Scan for the cell matching the given text and deliver its [x, y] coordinate at center. 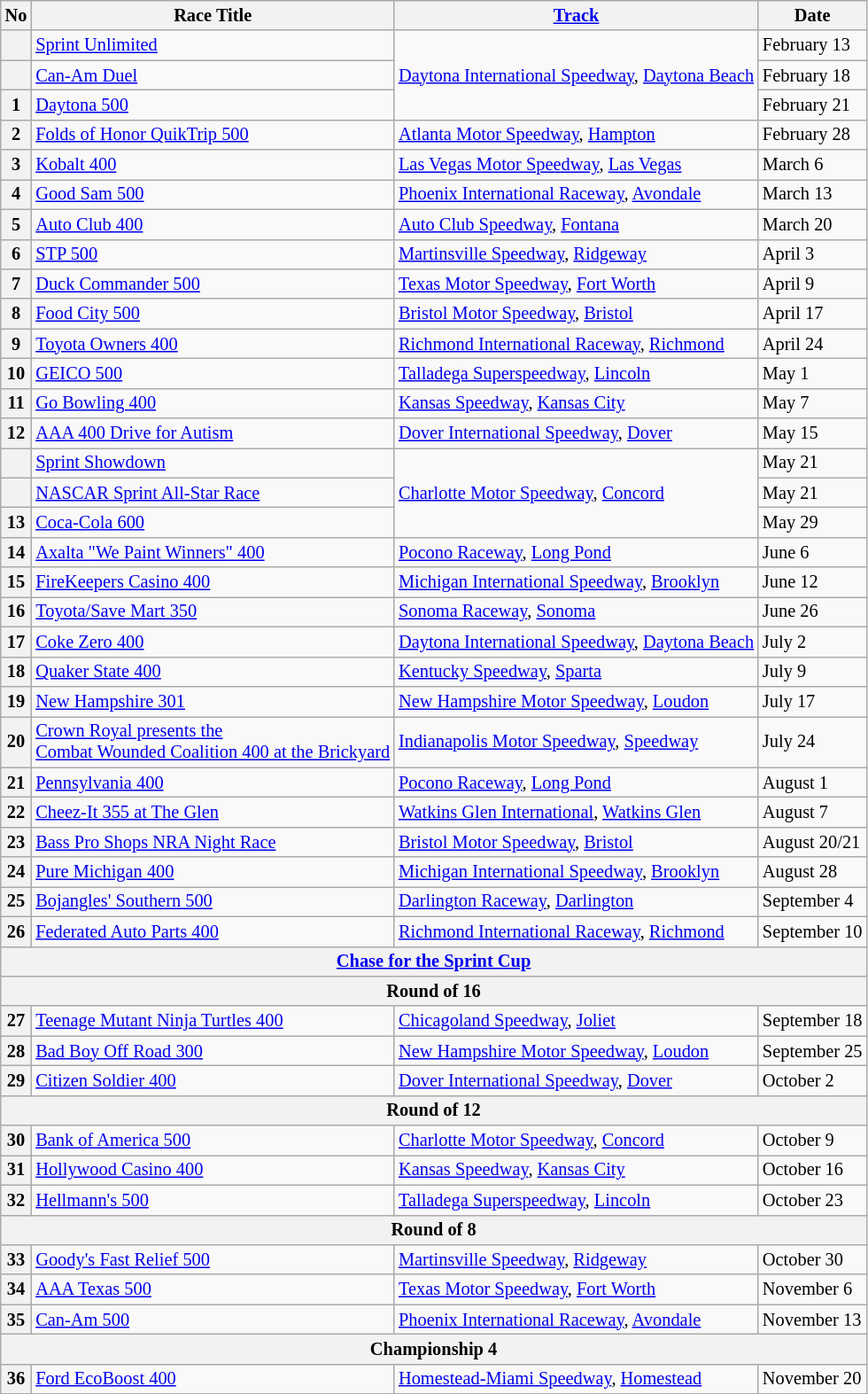
13 [16, 522]
Kentucky Speedway, Sparta [576, 672]
April 9 [812, 284]
Good Sam 500 [213, 194]
Watkins Glen International, Watkins Glen [576, 812]
October 2 [812, 1080]
36 [16, 1379]
Auto Club 400 [213, 224]
June 26 [812, 611]
Pennsylvania 400 [213, 783]
2 [16, 135]
Chase for the Sprint Cup [434, 962]
August 20/21 [812, 842]
April 24 [812, 344]
July 9 [812, 672]
Hellmann's 500 [213, 1200]
Race Title [213, 15]
August 28 [812, 872]
June 12 [812, 582]
Federated Auto Parts 400 [213, 931]
Round of 16 [434, 991]
Round of 8 [434, 1230]
November 13 [812, 1320]
23 [16, 842]
30 [16, 1141]
Crown Royal presents theCombat Wounded Coalition 400 at the Brickyard [213, 742]
NASCAR Sprint All-Star Race [213, 493]
33 [16, 1259]
Homestead-Miami Speedway, Homestead [576, 1379]
32 [16, 1200]
27 [16, 1021]
Teenage Mutant Ninja Turtles 400 [213, 1021]
Sonoma Raceway, Sonoma [576, 611]
Bass Pro Shops NRA Night Race [213, 842]
Championship 4 [434, 1349]
Citizen Soldier 400 [213, 1080]
September 25 [812, 1051]
Sprint Unlimited [213, 45]
No [16, 15]
14 [16, 552]
34 [16, 1289]
Bad Boy Off Road 300 [213, 1051]
FireKeepers Casino 400 [213, 582]
20 [16, 742]
Can-Am 500 [213, 1320]
February 18 [812, 75]
Atlanta Motor Speedway, Hampton [576, 135]
October 23 [812, 1200]
October 30 [812, 1259]
7 [16, 284]
Date [812, 15]
1 [16, 105]
Darlington Raceway, Darlington [576, 901]
Auto Club Speedway, Fontana [576, 224]
May 7 [812, 403]
11 [16, 403]
Round of 12 [434, 1110]
12 [16, 433]
Daytona 500 [213, 105]
28 [16, 1051]
September 18 [812, 1021]
Ford EcoBoost 400 [213, 1379]
May 29 [812, 522]
35 [16, 1320]
February 28 [812, 135]
19 [16, 701]
March 6 [812, 165]
October 16 [812, 1170]
8 [16, 314]
Kobalt 400 [213, 165]
9 [16, 344]
Goody's Fast Relief 500 [213, 1259]
AAA Texas 500 [213, 1289]
May 15 [812, 433]
Bojangles' Southern 500 [213, 901]
Track [576, 15]
Can-Am Duel [213, 75]
21 [16, 783]
August 1 [812, 783]
March 20 [812, 224]
July 24 [812, 742]
June 6 [812, 552]
18 [16, 672]
March 13 [812, 194]
Las Vegas Motor Speedway, Las Vegas [576, 165]
April 17 [812, 314]
4 [16, 194]
Coke Zero 400 [213, 642]
24 [16, 872]
April 3 [812, 254]
Toyota Owners 400 [213, 344]
26 [16, 931]
Cheez-It 355 at The Glen [213, 812]
10 [16, 373]
Toyota/Save Mart 350 [213, 611]
November 6 [812, 1289]
Go Bowling 400 [213, 403]
October 9 [812, 1141]
STP 500 [213, 254]
GEICO 500 [213, 373]
July 2 [812, 642]
29 [16, 1080]
Folds of Honor QuikTrip 500 [213, 135]
22 [16, 812]
September 4 [812, 901]
Hollywood Casino 400 [213, 1170]
July 17 [812, 701]
Bank of America 500 [213, 1141]
Chicagoland Speedway, Joliet [576, 1021]
31 [16, 1170]
Duck Commander 500 [213, 284]
AAA 400 Drive for Autism [213, 433]
25 [16, 901]
17 [16, 642]
Coca-Cola 600 [213, 522]
November 20 [812, 1379]
September 10 [812, 931]
February 13 [812, 45]
August 7 [812, 812]
16 [16, 611]
Pure Michigan 400 [213, 872]
5 [16, 224]
Quaker State 400 [213, 672]
Indianapolis Motor Speedway, Speedway [576, 742]
May 1 [812, 373]
6 [16, 254]
Axalta "We Paint Winners" 400 [213, 552]
Food City 500 [213, 314]
New Hampshire 301 [213, 701]
3 [16, 165]
15 [16, 582]
February 21 [812, 105]
Sprint Showdown [213, 463]
